Identify which cell holds the provided text, then report its [X, Y] central coordinate. 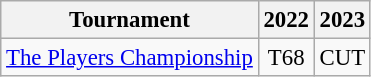
CUT [342, 58]
T68 [286, 58]
2022 [286, 20]
2023 [342, 20]
The Players Championship [130, 58]
Tournament [130, 20]
